Identify which cell holds the provided text, then report its (x, y) central coordinate. 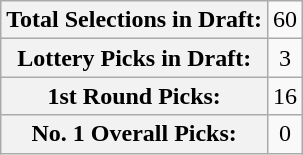
Total Selections in Draft: (134, 20)
1st Round Picks: (134, 96)
60 (286, 20)
16 (286, 96)
No. 1 Overall Picks: (134, 134)
Lottery Picks in Draft: (134, 58)
0 (286, 134)
3 (286, 58)
